Determine the (X, Y) coordinate at the center of the cell enclosing the given text.  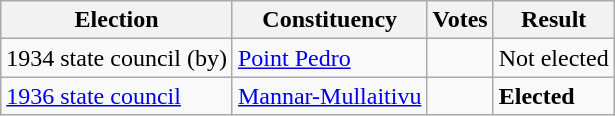
Result (554, 20)
Point Pedro (330, 58)
Mannar-Mullaitivu (330, 96)
1936 state council (117, 96)
Votes (460, 20)
Elected (554, 96)
Not elected (554, 58)
Election (117, 20)
1934 state council (by) (117, 58)
Constituency (330, 20)
